Identify which cell holds the provided text, then report its (x, y) central coordinate. 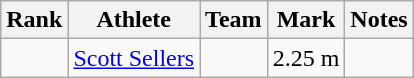
Mark (306, 20)
Athlete (134, 20)
Team (234, 20)
Rank (34, 20)
2.25 m (306, 58)
Scott Sellers (134, 58)
Notes (379, 20)
